Search for the cell housing the specified text and yield its [x, y] center coordinate. 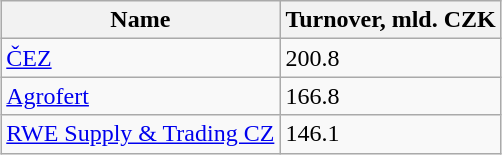
Agrofert [140, 96]
Turnover, mld. CZK [390, 20]
Name [140, 20]
166.8 [390, 96]
RWE Supply & Trading CZ [140, 134]
200.8 [390, 58]
146.1 [390, 134]
ČEZ [140, 58]
